Provide the (X, Y) coordinate of the cell's center where the given text is located.  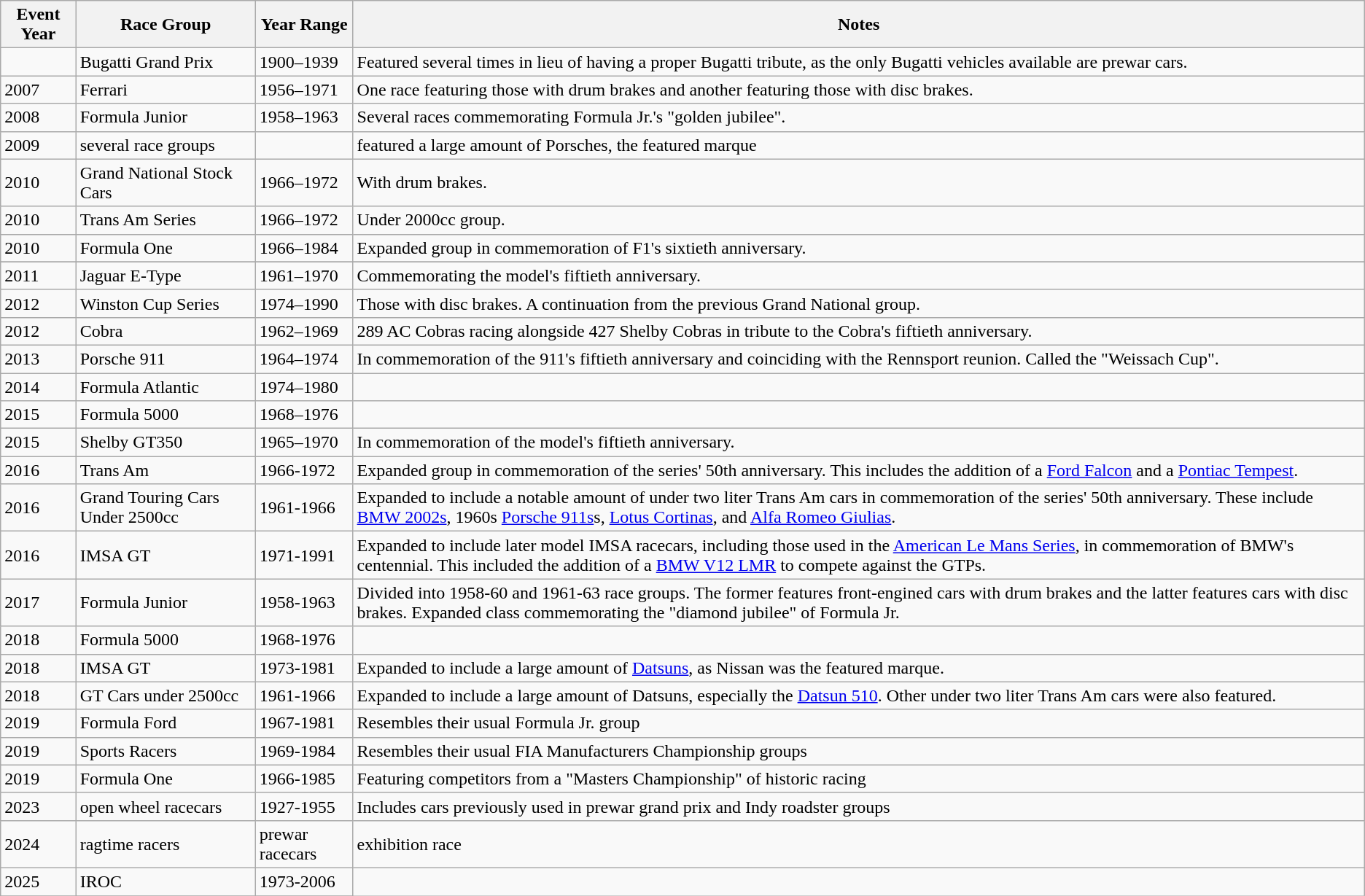
exhibition race (859, 844)
With drum brakes. (859, 182)
In commemoration of the 911's fiftieth anniversary and coinciding with the Rennsport reunion. Called the "Weissach Cup". (859, 359)
1974–1980 (304, 387)
Notes (859, 25)
Expanded group in commemoration of F1's sixtieth anniversary. (859, 248)
2011 (38, 276)
Resembles their usual Formula Jr. group (859, 723)
several race groups (166, 145)
Porsche 911 (166, 359)
featured a large amount of Porsches, the featured marque (859, 145)
Expanded group in commemoration of the series' 50th anniversary. This includes the addition of a Ford Falcon and a Pontiac Tempest. (859, 470)
Ferrari (166, 90)
1968-1976 (304, 640)
Trans Am Series (166, 220)
2017 (38, 602)
Expanded to include a large amount of Datsuns, especially the Datsun 510. Other under two liter Trans Am cars were also featured. (859, 696)
2009 (38, 145)
1974–1990 (304, 303)
One race featuring those with drum brakes and another featuring those with disc brakes. (859, 90)
Formula Ford (166, 723)
1962–1969 (304, 331)
IROC (166, 881)
289 AC Cobras racing alongside 427 Shelby Cobras in tribute to the Cobra's fiftieth anniversary. (859, 331)
2014 (38, 387)
Grand Touring Cars Under 2500cc (166, 507)
In commemoration of the model's fiftieth anniversary. (859, 443)
2008 (38, 117)
1956–1971 (304, 90)
1968–1976 (304, 415)
Shelby GT350 (166, 443)
Resembles their usual FIA Manufacturers Championship groups (859, 751)
1973-1981 (304, 668)
1971-1991 (304, 556)
1966–1984 (304, 248)
Trans Am (166, 470)
Under 2000cc group. (859, 220)
1966-1985 (304, 779)
Expanded to include a large amount of Datsuns, as Nissan was the featured marque. (859, 668)
Bugatti Grand Prix (166, 62)
1958-1963 (304, 602)
Winston Cup Series (166, 303)
Featuring competitors from a "Masters Championship" of historic racing (859, 779)
GT Cars under 2500cc (166, 696)
Race Group (166, 25)
open wheel racecars (166, 806)
prewar racecars (304, 844)
1965–1970 (304, 443)
2023 (38, 806)
Sports Racers (166, 751)
1967-1981 (304, 723)
1966-1972 (304, 470)
Cobra (166, 331)
Includes cars previously used in prewar grand prix and Indy roadster groups (859, 806)
Formula Atlantic (166, 387)
Year Range (304, 25)
2013 (38, 359)
ragtime racers (166, 844)
2025 (38, 881)
1961–1970 (304, 276)
1958–1963 (304, 117)
Event Year (38, 25)
1900–1939 (304, 62)
Grand National Stock Cars (166, 182)
Jaguar E-Type (166, 276)
1964–1974 (304, 359)
2007 (38, 90)
2024 (38, 844)
Commemorating the model's fiftieth anniversary. (859, 276)
1927-1955 (304, 806)
1969-1984 (304, 751)
Several races commemorating Formula Jr.'s "golden jubilee". (859, 117)
1973-2006 (304, 881)
Those with disc brakes. A continuation from the previous Grand National group. (859, 303)
Featured several times in lieu of having a proper Bugatti tribute, as the only Bugatti vehicles available are prewar cars. (859, 62)
